Detect which cell encompasses the target text, then output its [x, y] center coordinate. 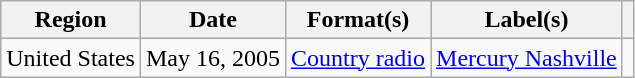
Format(s) [358, 20]
May 16, 2005 [212, 58]
Country radio [358, 58]
Label(s) [527, 20]
Mercury Nashville [527, 58]
Region [71, 20]
Date [212, 20]
United States [71, 58]
